Pinpoint the cell where the given text exists, returning its (X, Y) midpoint coordinate. 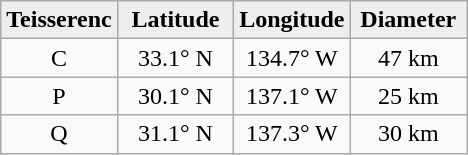
137.1° W (292, 96)
C (59, 58)
Longitude (292, 20)
33.1° N (175, 58)
Teisserenc (59, 20)
P (59, 96)
Latitude (175, 20)
25 km (408, 96)
Diameter (408, 20)
30 km (408, 134)
137.3° W (292, 134)
30.1° N (175, 96)
31.1° N (175, 134)
134.7° W (292, 58)
Q (59, 134)
47 km (408, 58)
